Detect which cell encompasses the target text, then output its [x, y] center coordinate. 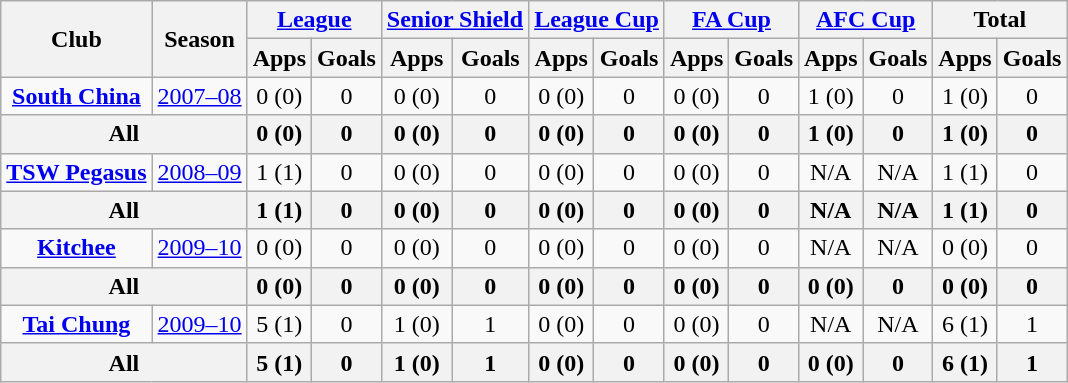
Season [200, 39]
Tai Chung [76, 324]
League [314, 20]
2007–08 [200, 96]
Total [1000, 20]
Senior Shield [454, 20]
TSW Pegasus [76, 172]
AFC Cup [866, 20]
FA Cup [731, 20]
Kitchee [76, 248]
South China [76, 96]
Club [76, 39]
League Cup [597, 20]
2008–09 [200, 172]
